From the cell containing the given text, extract its center point as (x, y) coordinate. 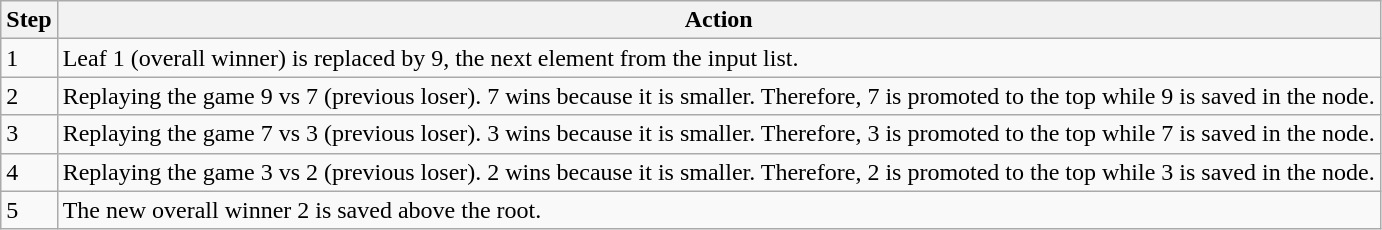
The new overall winner 2 is saved above the root. (718, 210)
Replaying the game 3 vs 2 (previous loser). 2 wins because it is smaller. Therefore, 2 is promoted to the top while 3 is saved in the node. (718, 172)
Action (718, 20)
2 (29, 96)
3 (29, 134)
5 (29, 210)
Leaf 1 (overall winner) is replaced by 9, the next element from the input list. (718, 58)
1 (29, 58)
4 (29, 172)
Replaying the game 7 vs 3 (previous loser). 3 wins because it is smaller. Therefore, 3 is promoted to the top while 7 is saved in the node. (718, 134)
Step (29, 20)
Replaying the game 9 vs 7 (previous loser). 7 wins because it is smaller. Therefore, 7 is promoted to the top while 9 is saved in the node. (718, 96)
